For the text-containing cell, return its midpoint in (x, y) coordinate format. 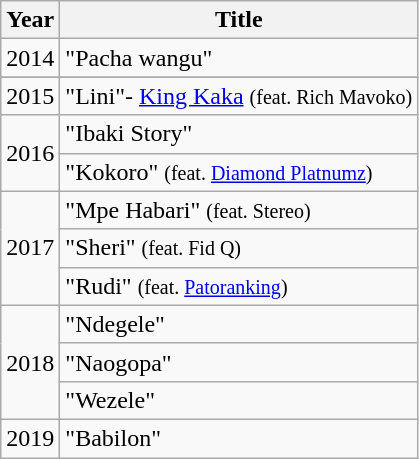
"Lini"- King Kaka (feat. Rich Mavoko) (239, 96)
"Naogopa" (239, 362)
Title (239, 20)
"Ndegele" (239, 324)
"Sheri" (feat. Fid Q) (239, 248)
2018 (30, 362)
"Ibaki Story" (239, 134)
"Wezele" (239, 400)
"Kokoro" (feat. Diamond Platnumz) (239, 172)
2015 (30, 96)
2014 (30, 58)
"Babilon" (239, 438)
"Rudi" (feat. Patoranking) (239, 286)
2019 (30, 438)
"Mpe Habari" (feat. Stereo) (239, 210)
2017 (30, 248)
2016 (30, 153)
"Pacha wangu" (239, 58)
Year (30, 20)
